Detect which cell encompasses the target text, then output its [X, Y] center coordinate. 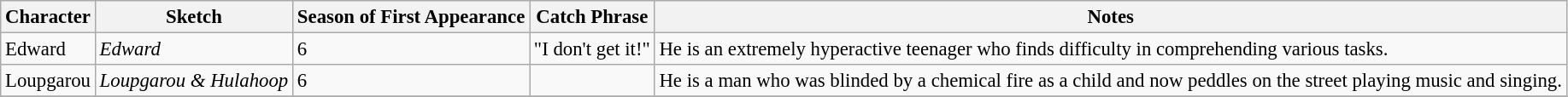
Loupgarou [48, 81]
"I don't get it!" [593, 49]
He is an extremely hyperactive teenager who finds difficulty in comprehending various tasks. [1111, 49]
Character [48, 17]
Catch Phrase [593, 17]
Loupgarou & Hulahoop [193, 81]
Sketch [193, 17]
Season of First Appearance [412, 17]
He is a man who was blinded by a chemical fire as a child and now peddles on the street playing music and singing. [1111, 81]
Notes [1111, 17]
